Search for the cell housing the specified text and yield its [x, y] center coordinate. 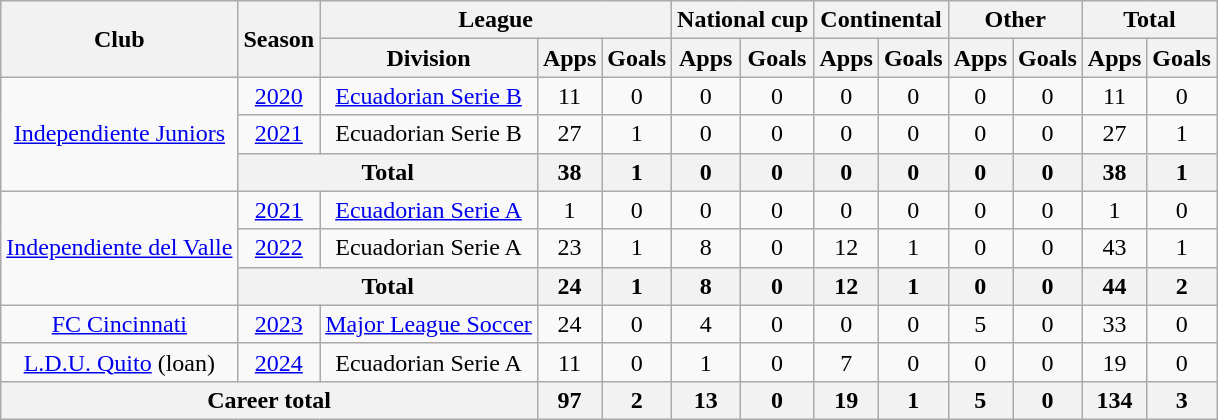
Season [279, 39]
2020 [279, 96]
23 [569, 248]
33 [1114, 324]
97 [569, 400]
7 [846, 362]
Major League Soccer [429, 324]
134 [1114, 400]
3 [1182, 400]
Other [1015, 20]
National cup [743, 20]
4 [706, 324]
Independiente del Valle [120, 248]
Continental [881, 20]
Division [429, 58]
FC Cincinnati [120, 324]
Independiente Juniors [120, 134]
2024 [279, 362]
2022 [279, 248]
Club [120, 39]
44 [1114, 286]
13 [706, 400]
L.D.U. Quito (loan) [120, 362]
League [496, 20]
2023 [279, 324]
43 [1114, 248]
Career total [270, 400]
